Return the (x, y) coordinate for the center point of the cell that contains the specified text.  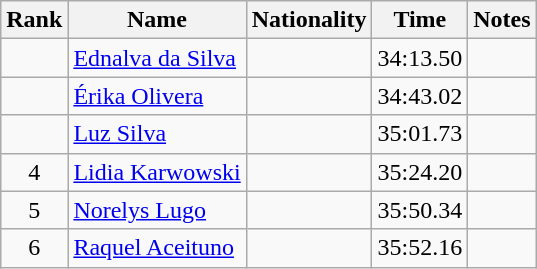
Norelys Lugo (157, 210)
Time (420, 20)
5 (34, 210)
35:52.16 (420, 248)
34:13.50 (420, 58)
Notes (502, 20)
Rank (34, 20)
Luz Silva (157, 134)
Érika Olivera (157, 96)
Nationality (309, 20)
4 (34, 172)
6 (34, 248)
Ednalva da Silva (157, 58)
35:50.34 (420, 210)
35:01.73 (420, 134)
Name (157, 20)
35:24.20 (420, 172)
Lidia Karwowski (157, 172)
Raquel Aceituno (157, 248)
34:43.02 (420, 96)
